Identify which cell holds the provided text, then report its [x, y] central coordinate. 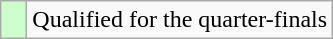
Qualified for the quarter-finals [180, 20]
